Detect which cell encompasses the target text, then output its [x, y] center coordinate. 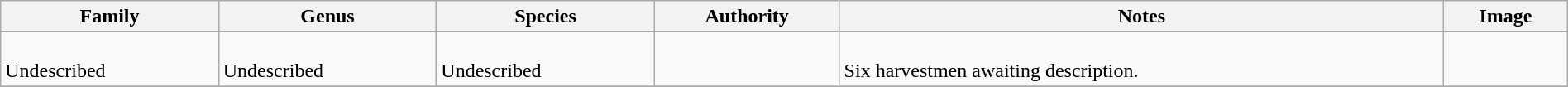
Image [1505, 17]
Authority [747, 17]
Genus [327, 17]
Family [110, 17]
Notes [1141, 17]
Species [546, 17]
Six harvestmen awaiting description. [1141, 60]
